Capture the cell that displays the provided text and extract its (X, Y) central coordinate. 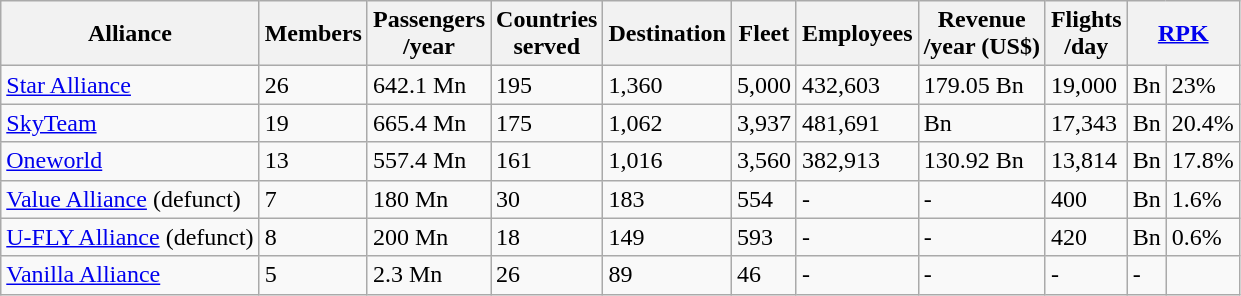
18 (547, 237)
Countriesserved (547, 34)
89 (667, 275)
175 (547, 123)
19 (313, 123)
Revenue/year (US$) (982, 34)
7 (313, 199)
Flights/day (1086, 34)
23% (1202, 85)
RPK (1183, 34)
Employees (857, 34)
554 (764, 199)
1,016 (667, 161)
Fleet (764, 34)
U-FLY Alliance (defunct) (130, 237)
3,937 (764, 123)
8 (313, 237)
SkyTeam (130, 123)
665.4 Mn (428, 123)
17,343 (1086, 123)
642.1 Mn (428, 85)
13 (313, 161)
Value Alliance (defunct) (130, 199)
593 (764, 237)
1,360 (667, 85)
5,000 (764, 85)
Members (313, 34)
30 (547, 199)
0.6% (1202, 237)
149 (667, 237)
2.3 Mn (428, 275)
Star Alliance (130, 85)
Passengers/year (428, 34)
Oneworld (130, 161)
200 Mn (428, 237)
1.6% (1202, 199)
1,062 (667, 123)
382,913 (857, 161)
5 (313, 275)
195 (547, 85)
17.8% (1202, 161)
481,691 (857, 123)
Destination (667, 34)
130.92 Bn (982, 161)
3,560 (764, 161)
400 (1086, 199)
13,814 (1086, 161)
46 (764, 275)
161 (547, 161)
557.4 Mn (428, 161)
432,603 (857, 85)
19,000 (1086, 85)
180 Mn (428, 199)
Alliance (130, 34)
179.05 Bn (982, 85)
20.4% (1202, 123)
Vanilla Alliance (130, 275)
420 (1086, 237)
183 (667, 199)
